Detect which cell encompasses the target text, then output its (x, y) center coordinate. 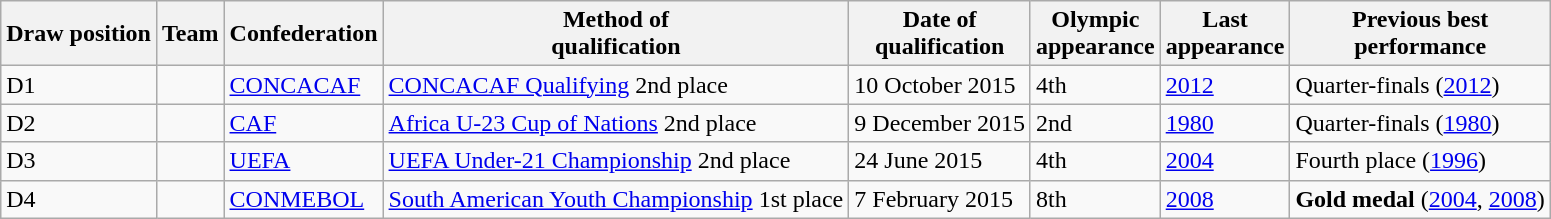
Team (190, 34)
CONCACAF Qualifying 2nd place (616, 85)
Previous bestperformance (1420, 34)
UEFA Under-21 Championship 2nd place (616, 161)
2nd (1095, 123)
Olympicappearance (1095, 34)
Quarter-finals (1980) (1420, 123)
Confederation (304, 34)
9 December 2015 (940, 123)
Date ofqualification (940, 34)
Fourth place (1996) (1420, 161)
2004 (1225, 161)
Method ofqualification (616, 34)
8th (1095, 199)
24 June 2015 (940, 161)
2008 (1225, 199)
Draw position (79, 34)
Gold medal (2004, 2008) (1420, 199)
D3 (79, 161)
CONCACAF (304, 85)
D1 (79, 85)
South American Youth Championship 1st place (616, 199)
D2 (79, 123)
Lastappearance (1225, 34)
Africa U-23 Cup of Nations 2nd place (616, 123)
2012 (1225, 85)
1980 (1225, 123)
D4 (79, 199)
10 October 2015 (940, 85)
Quarter-finals (2012) (1420, 85)
7 February 2015 (940, 199)
UEFA (304, 161)
CONMEBOL (304, 199)
CAF (304, 123)
